Output the [x, y] coordinate of the center of the cell containing the given text.  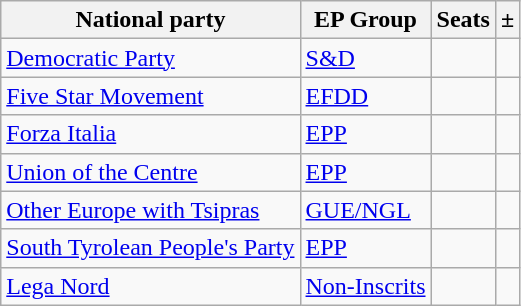
EP Group [366, 20]
Democratic Party [150, 58]
Non-Inscrits [366, 286]
National party [150, 20]
Five Star Movement [150, 96]
Lega Nord [150, 286]
S&D [366, 58]
Seats [463, 20]
GUE/NGL [366, 210]
EFDD [366, 96]
Other Europe with Tsipras [150, 210]
South Tyrolean People's Party [150, 248]
Forza Italia [150, 134]
± [507, 20]
Union of the Centre [150, 172]
